Find where the given text appears and provide that cell's center as [x, y] coordinate. 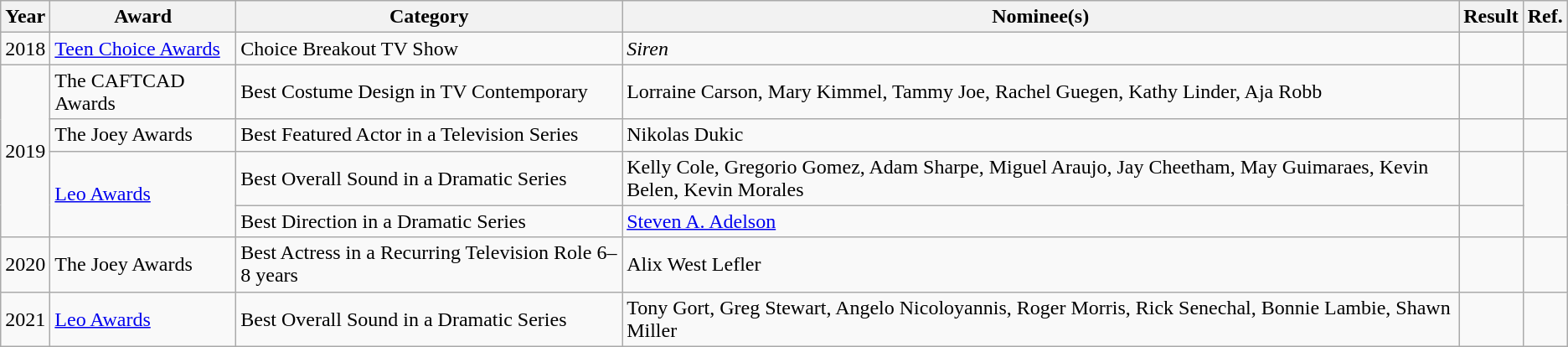
Best Actress in a Recurring Television Role 6–8 years [429, 265]
Teen Choice Awards [143, 49]
Nominee(s) [1040, 17]
Result [1491, 17]
Tony Gort, Greg Stewart, Angelo Nicoloyannis, Roger Morris, Rick Senechal, Bonnie Lambie, Shawn Miller [1040, 319]
Siren [1040, 49]
Category [429, 17]
2020 [25, 265]
Kelly Cole, Gregorio Gomez, Adam Sharpe, Miguel Araujo, Jay Cheetham, May Guimaraes, Kevin Belen, Kevin Morales [1040, 178]
Alix West Lefler [1040, 265]
The CAFTCAD Awards [143, 92]
Year [25, 17]
2018 [25, 49]
Choice Breakout TV Show [429, 49]
Nikolas Dukic [1040, 135]
Steven A. Adelson [1040, 221]
Best Featured Actor in a Television Series [429, 135]
2021 [25, 319]
Best Direction in a Dramatic Series [429, 221]
Award [143, 17]
Lorraine Carson, Mary Kimmel, Tammy Joe, Rachel Guegen, Kathy Linder, Aja Robb [1040, 92]
Best Costume Design in TV Contemporary [429, 92]
2019 [25, 151]
Ref. [1545, 17]
